Output the (x, y) coordinate of the center of the cell containing the given text.  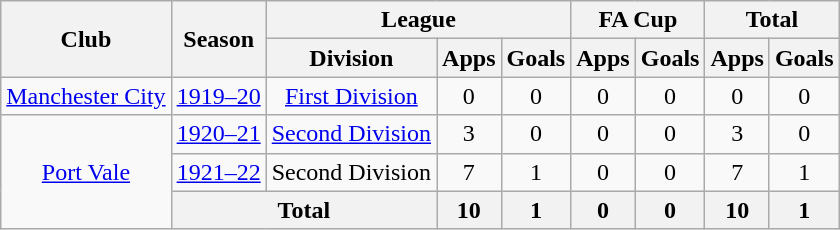
FA Cup (638, 20)
1919–20 (218, 96)
Division (351, 58)
Manchester City (86, 96)
First Division (351, 96)
1921–22 (218, 172)
Season (218, 39)
League (418, 20)
1920–21 (218, 134)
Club (86, 39)
Port Vale (86, 172)
